Locate the cell with the specified text and output its (X, Y) center coordinate. 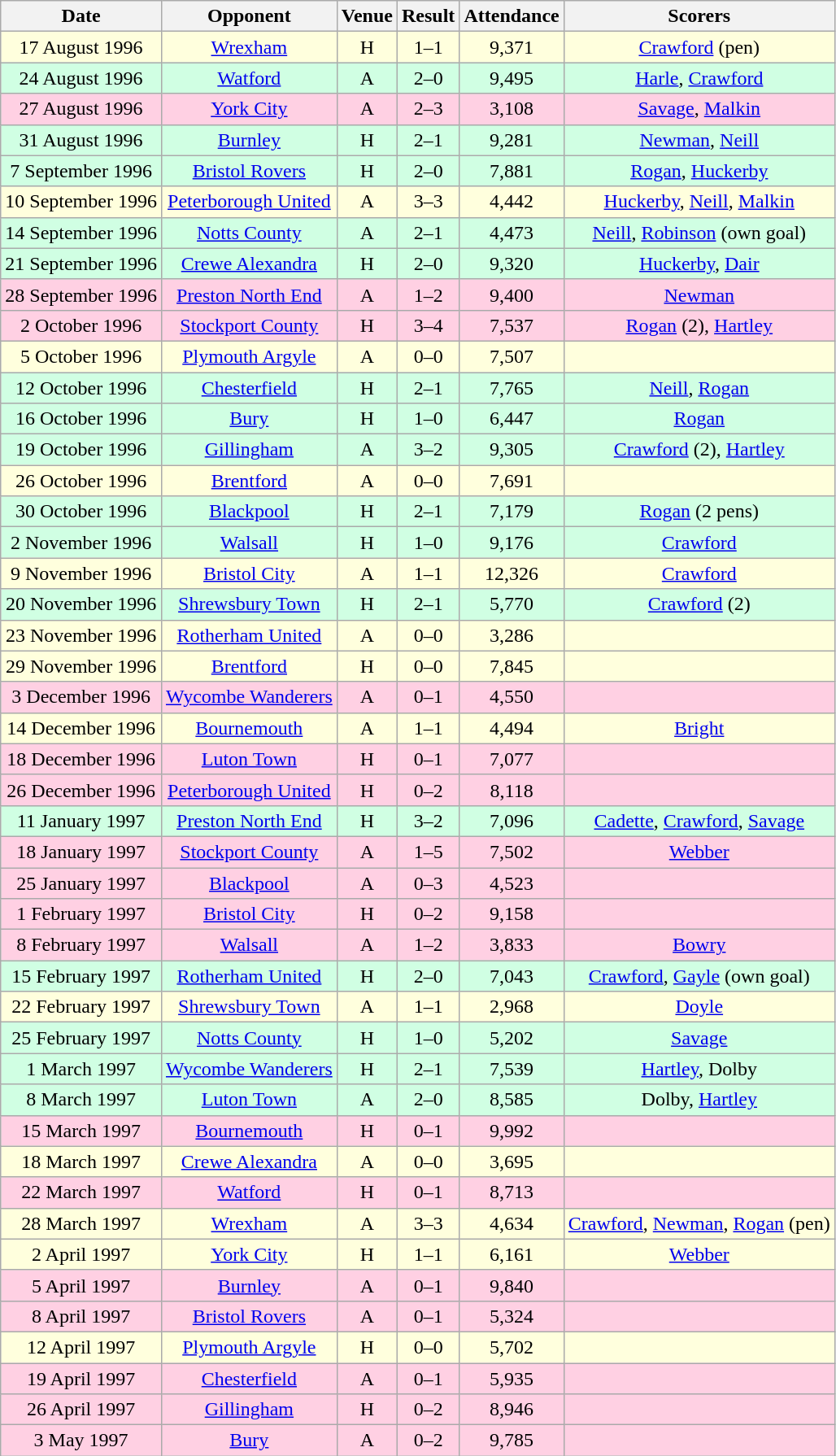
9,305 (512, 450)
21 September 1996 (81, 264)
7,502 (512, 852)
6,161 (512, 1254)
Crawford, Gayle (own goal) (699, 976)
9,320 (512, 264)
4,523 (512, 883)
24 August 1996 (81, 78)
3 December 1996 (81, 697)
7,765 (512, 388)
25 February 1997 (81, 1038)
5 April 1997 (81, 1285)
Crawford (2) (699, 604)
22 March 1997 (81, 1192)
Doyle (699, 1007)
15 March 1997 (81, 1131)
9,840 (512, 1285)
Hartley, Dolby (699, 1069)
3,833 (512, 945)
8,118 (512, 790)
16 October 1996 (81, 419)
20 November 1996 (81, 604)
3,695 (512, 1162)
7,507 (512, 356)
5,324 (512, 1316)
6,447 (512, 419)
19 October 1996 (81, 450)
8 February 1997 (81, 945)
4,473 (512, 233)
23 November 1996 (81, 635)
Crawford (pen) (699, 47)
Cadette, Crawford, Savage (699, 821)
2 April 1997 (81, 1254)
26 December 1996 (81, 790)
8 March 1997 (81, 1100)
8,946 (512, 1410)
17 August 1996 (81, 47)
2–3 (428, 109)
Harle, Crawford (699, 78)
30 October 1996 (81, 512)
Opponent (249, 16)
Date (81, 16)
8 April 1997 (81, 1316)
26 April 1997 (81, 1410)
Neill, Rogan (699, 388)
25 January 1997 (81, 883)
9,495 (512, 78)
Rogan (2), Hartley (699, 325)
7 September 1996 (81, 171)
11 January 1997 (81, 821)
9,176 (512, 543)
1–5 (428, 852)
Bowry (699, 945)
Venue (367, 16)
7,179 (512, 512)
18 January 1997 (81, 852)
9,371 (512, 47)
7,537 (512, 325)
Rogan (699, 419)
7,096 (512, 821)
10 September 1996 (81, 202)
5,770 (512, 604)
Result (428, 16)
1 March 1997 (81, 1069)
Huckerby, Neill, Malkin (699, 202)
18 December 1996 (81, 759)
Attendance (512, 16)
12 April 1997 (81, 1347)
3,286 (512, 635)
1 February 1997 (81, 914)
5,702 (512, 1347)
9,400 (512, 294)
7,881 (512, 171)
Rogan (2 pens) (699, 512)
4,494 (512, 728)
14 December 1996 (81, 728)
15 February 1997 (81, 976)
Neill, Robinson (own goal) (699, 233)
9,281 (512, 140)
22 February 1997 (81, 1007)
2 November 1996 (81, 543)
7,043 (512, 976)
26 October 1996 (81, 481)
12 October 1996 (81, 388)
Crawford, Newman, Rogan (pen) (699, 1223)
3,108 (512, 109)
31 August 1996 (81, 140)
12,326 (512, 573)
0–3 (428, 883)
Newman (699, 294)
29 November 1996 (81, 666)
Scorers (699, 16)
5 October 1996 (81, 356)
7,845 (512, 666)
Rogan, Huckerby (699, 171)
3 May 1997 (81, 1441)
2,968 (512, 1007)
4,442 (512, 202)
Dolby, Hartley (699, 1100)
28 March 1997 (81, 1223)
4,634 (512, 1223)
19 April 1997 (81, 1379)
2 October 1996 (81, 325)
Crawford (2), Hartley (699, 450)
14 September 1996 (81, 233)
7,077 (512, 759)
9 November 1996 (81, 573)
Newman, Neill (699, 140)
27 August 1996 (81, 109)
3–4 (428, 325)
28 September 1996 (81, 294)
7,691 (512, 481)
9,992 (512, 1131)
7,539 (512, 1069)
5,202 (512, 1038)
Huckerby, Dair (699, 264)
Bright (699, 728)
5,935 (512, 1379)
18 March 1997 (81, 1162)
Savage, Malkin (699, 109)
Savage (699, 1038)
8,713 (512, 1192)
9,785 (512, 1441)
9,158 (512, 914)
8,585 (512, 1100)
4,550 (512, 697)
